Search for the cell housing the specified text and yield its (X, Y) center coordinate. 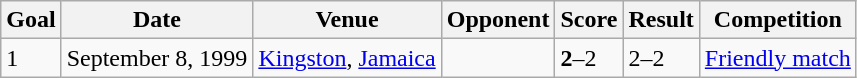
Friendly match (778, 58)
Date (157, 20)
Kingston, Jamaica (347, 58)
1 (31, 58)
Competition (778, 20)
Result (661, 20)
September 8, 1999 (157, 58)
Venue (347, 20)
Score (589, 20)
Opponent (498, 20)
Goal (31, 20)
